Detect which cell encompasses the target text, then output its [X, Y] center coordinate. 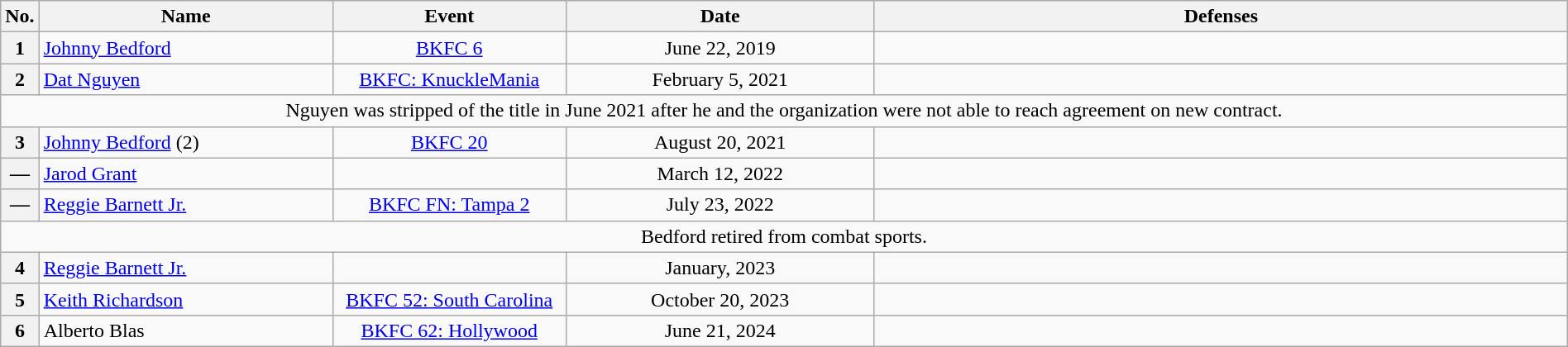
1 [20, 48]
June 22, 2019 [719, 48]
Keith Richardson [185, 299]
Jarod Grant [185, 173]
Event [449, 17]
BKFC 6 [449, 48]
Date [719, 17]
Dat Nguyen [185, 79]
February 5, 2021 [719, 79]
3 [20, 142]
August 20, 2021 [719, 142]
6 [20, 330]
July 23, 2022 [719, 205]
2 [20, 79]
Alberto Blas [185, 330]
BKFC FN: Tampa 2 [449, 205]
Nguyen was stripped of the title in June 2021 after he and the organization were not able to reach agreement on new contract. [784, 111]
Name [185, 17]
BKFC: KnuckleMania [449, 79]
Johnny Bedford [185, 48]
BKFC 62: Hollywood [449, 330]
March 12, 2022 [719, 173]
June 21, 2024 [719, 330]
BKFC 20 [449, 142]
Defenses [1221, 17]
Johnny Bedford (2) [185, 142]
5 [20, 299]
No. [20, 17]
January, 2023 [719, 268]
Bedford retired from combat sports. [784, 236]
4 [20, 268]
October 20, 2023 [719, 299]
BKFC 52: South Carolina [449, 299]
